Locate the cell with the specified text and output its [x, y] center coordinate. 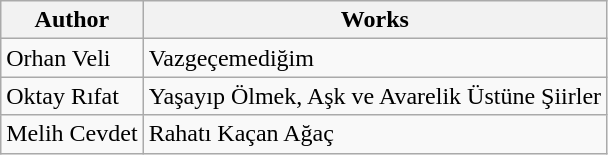
Rahatı Kaçan Ağaç [374, 134]
Vazgeçemediğim [374, 58]
Melih Cevdet [72, 134]
Author [72, 20]
Oktay Rıfat [72, 96]
Works [374, 20]
Yaşayıp Ölmek, Aşk ve Avarelik Üstüne Şiirler [374, 96]
Orhan Veli [72, 58]
